Return (X, Y) of the center of cell containing provided text 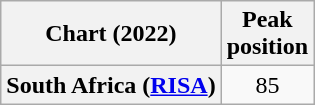
South Africa (RISA) (111, 85)
85 (267, 85)
Chart (2022) (111, 34)
Peakposition (267, 34)
